Return [x, y] of the center of cell containing provided text 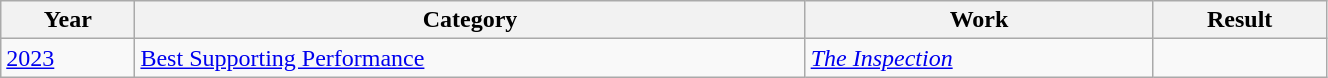
Best Supporting Performance [470, 58]
Work [979, 20]
The Inspection [979, 58]
2023 [68, 58]
Result [1240, 20]
Category [470, 20]
Year [68, 20]
